For the text-containing cell, return its midpoint in [X, Y] coordinate format. 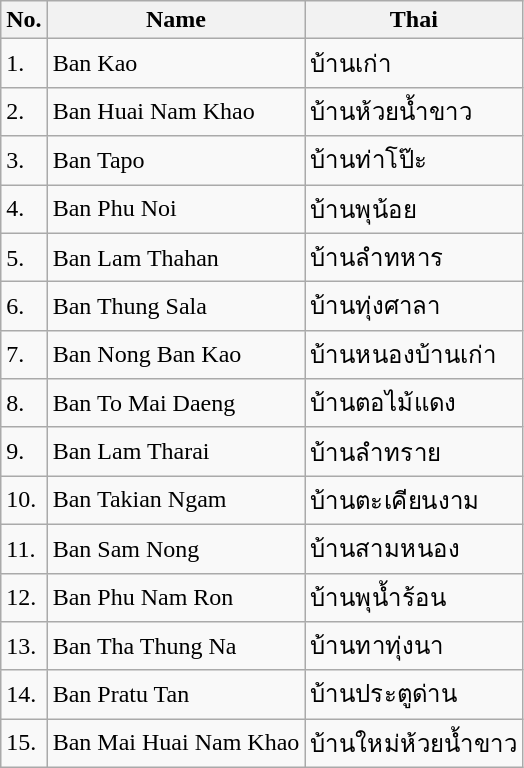
Ban Kao [176, 64]
Ban Phu Noi [176, 208]
6. [24, 306]
บ้านพุน้อย [414, 208]
14. [24, 694]
บ้านตอไม้แดง [414, 404]
Ban To Mai Daeng [176, 404]
Ban Tapo [176, 160]
11. [24, 548]
No. [24, 20]
บ้านใหม่ห้วยน้ำขาว [414, 744]
12. [24, 598]
1. [24, 64]
บ้านทุ่งศาลา [414, 306]
Ban Phu Nam Ron [176, 598]
Ban Tha Thung Na [176, 646]
Ban Mai Huai Nam Khao [176, 744]
บ้านประตูด่าน [414, 694]
Name [176, 20]
Ban Lam Thahan [176, 258]
7. [24, 354]
บ้านลำทหาร [414, 258]
บ้านตะเคียนงาม [414, 500]
Ban Sam Nong [176, 548]
บ้านพุน้ำร้อน [414, 598]
9. [24, 452]
บ้านท่าโป๊ะ [414, 160]
15. [24, 744]
บ้านหนองบ้านเก่า [414, 354]
Ban Pratu Tan [176, 694]
3. [24, 160]
8. [24, 404]
Thai [414, 20]
Ban Huai Nam Khao [176, 112]
Ban Takian Ngam [176, 500]
บ้านทาทุ่งนา [414, 646]
Ban Lam Tharai [176, 452]
2. [24, 112]
Ban Nong Ban Kao [176, 354]
บ้านเก่า [414, 64]
บ้านห้วยน้ำขาว [414, 112]
13. [24, 646]
Ban Thung Sala [176, 306]
10. [24, 500]
5. [24, 258]
4. [24, 208]
บ้านสามหนอง [414, 548]
บ้านลำทราย [414, 452]
